Output the (X, Y) coordinate of the center of the cell containing the given text.  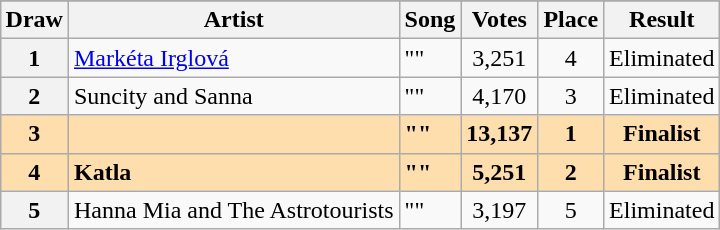
Draw (34, 20)
Votes (500, 20)
Result (662, 20)
Song (430, 20)
5,251 (500, 172)
4,170 (500, 96)
Hanna Mia and The Astrotourists (234, 210)
13,137 (500, 134)
Artist (234, 20)
3,251 (500, 58)
Suncity and Sanna (234, 96)
3,197 (500, 210)
Markéta Irglová (234, 58)
Place (571, 20)
Katla (234, 172)
